Extract the (x, y) coordinate from the center of the cell holding the provided text.  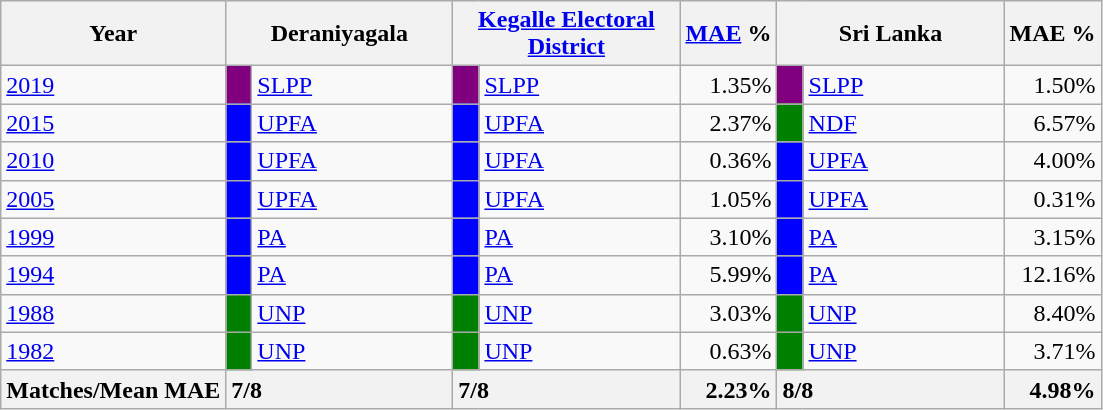
1.50% (1052, 85)
1999 (114, 237)
2005 (114, 199)
1982 (114, 351)
4.00% (1052, 161)
1.05% (728, 199)
5.99% (728, 275)
2.37% (728, 123)
2.23% (728, 389)
2010 (114, 161)
Deraniyagala (340, 34)
2019 (114, 85)
2015 (114, 123)
Sri Lanka (890, 34)
Year (114, 34)
3.10% (728, 237)
0.31% (1052, 199)
3.71% (1052, 351)
4.98% (1052, 389)
Matches/Mean MAE (114, 389)
NDF (904, 123)
0.36% (728, 161)
0.63% (728, 351)
3.03% (728, 313)
8.40% (1052, 313)
8/8 (890, 389)
6.57% (1052, 123)
12.16% (1052, 275)
1994 (114, 275)
1.35% (728, 85)
3.15% (1052, 237)
Kegalle Electoral District (566, 34)
1988 (114, 313)
